Find where the given text appears and provide that cell's center as [X, Y] coordinate. 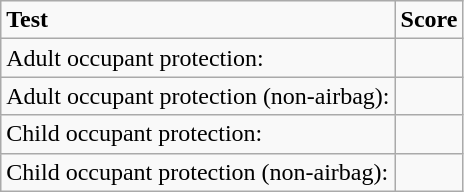
Child occupant protection (non-airbag): [198, 172]
Adult occupant protection: [198, 58]
Test [198, 20]
Child occupant protection: [198, 134]
Score [429, 20]
Adult occupant protection (non-airbag): [198, 96]
